Detect which cell encompasses the target text, then output its (x, y) center coordinate. 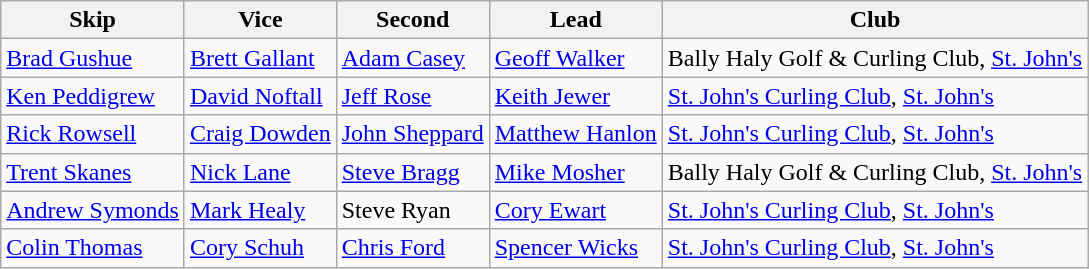
Vice (260, 20)
Second (412, 20)
Brett Gallant (260, 58)
Steve Bragg (412, 172)
Ken Peddigrew (93, 96)
Andrew Symonds (93, 210)
Matthew Hanlon (576, 134)
Spencer Wicks (576, 248)
Keith Jewer (576, 96)
Geoff Walker (576, 58)
Trent Skanes (93, 172)
Club (874, 20)
David Noftall (260, 96)
Mark Healy (260, 210)
Colin Thomas (93, 248)
Craig Dowden (260, 134)
Chris Ford (412, 248)
Skip (93, 20)
Cory Schuh (260, 248)
Steve Ryan (412, 210)
Lead (576, 20)
Nick Lane (260, 172)
Brad Gushue (93, 58)
Mike Mosher (576, 172)
Cory Ewart (576, 210)
John Sheppard (412, 134)
Jeff Rose (412, 96)
Adam Casey (412, 58)
Rick Rowsell (93, 134)
